For the text-containing cell, return its midpoint in [X, Y] coordinate format. 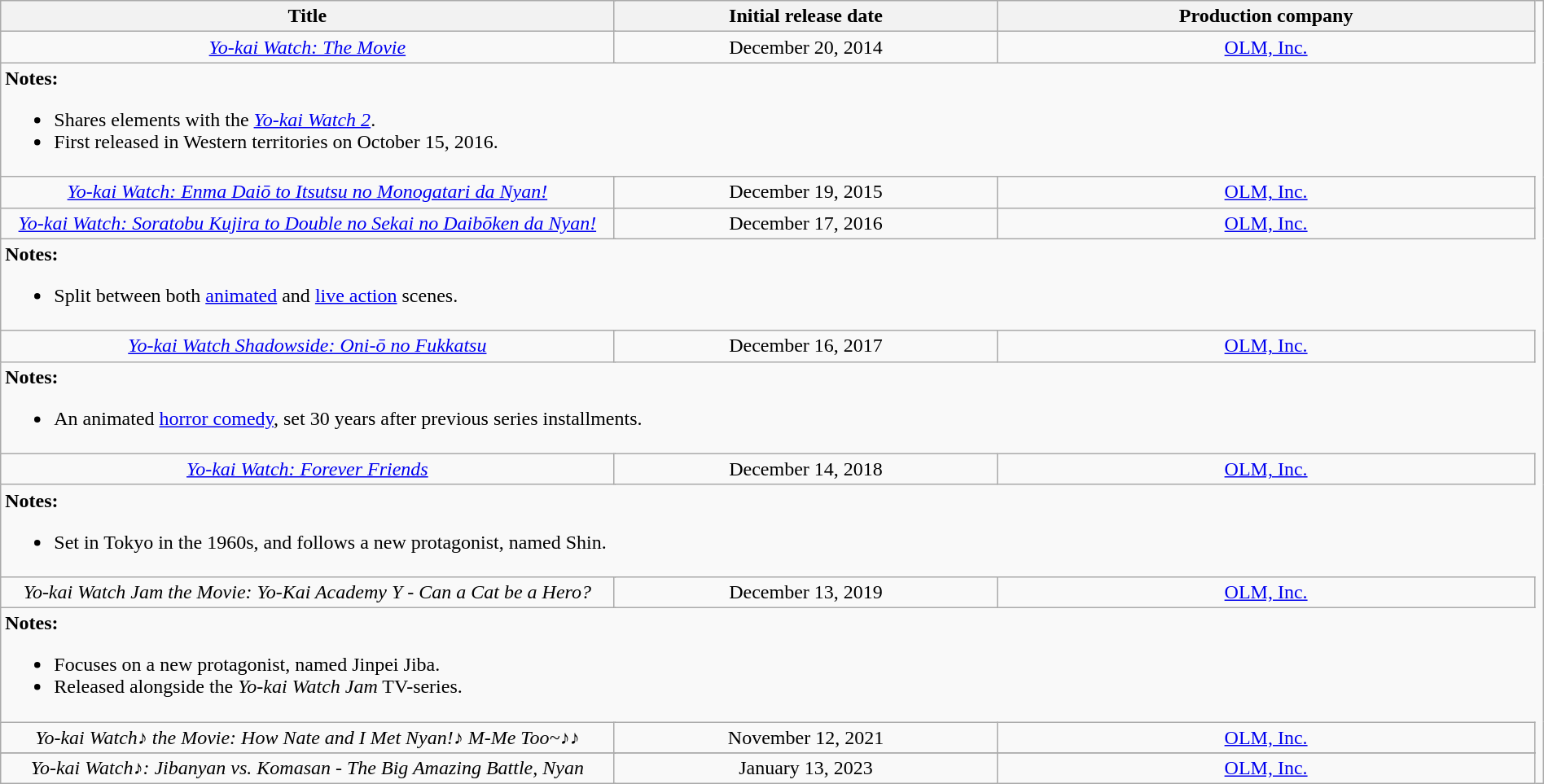
Notes:An animated horror comedy, set 30 years after previous series installments. [772, 407]
Title [308, 16]
Notes:Focuses on a new protagonist, named Jinpei Jiba.Released alongside the Yo-kai Watch Jam TV-series. [772, 664]
Yo-kai Watch Shadowside: Oni-ō no Fukkatsu [308, 346]
Yo-kai Watch: Soratobu Kujira to Double no Sekai no Daibōken da Nyan! [308, 223]
Notes:Split between both animated and live action scenes. [772, 285]
December 17, 2016 [806, 223]
Notes:Set in Tokyo in the 1960s, and follows a new protagonist, named Shin. [772, 531]
Yo-kai Watch: The Movie [308, 47]
Yo-kai Watch♪ the Movie: How Nate and I Met Nyan!♪ M-Me Too~♪♪ [308, 737]
December 13, 2019 [806, 592]
Notes:Shares elements with the Yo-kai Watch 2.First released in Western territories on October 15, 2016. [772, 120]
December 20, 2014 [806, 47]
January 13, 2023 [806, 769]
December 14, 2018 [806, 469]
November 12, 2021 [806, 737]
Yo-kai Watch♪: Jibanyan vs. Komasan - The Big Amazing Battle, Nyan [308, 769]
Yo-kai Watch: Enma Daiō to Itsutsu no Monogatari da Nyan! [308, 192]
Yo-kai Watch: Forever Friends [308, 469]
December 19, 2015 [806, 192]
Production company [1265, 16]
Yo-kai Watch Jam the Movie: Yo-Kai Academy Y - Can a Cat be a Hero? [308, 592]
Initial release date [806, 16]
December 16, 2017 [806, 346]
